Return [x, y] of the center of cell containing provided text 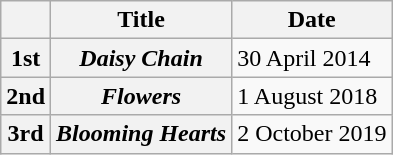
1 August 2018 [312, 96]
1st [26, 58]
Title [142, 20]
Blooming Hearts [142, 134]
3rd [26, 134]
Daisy Chain [142, 58]
Flowers [142, 96]
Date [312, 20]
2nd [26, 96]
30 April 2014 [312, 58]
2 October 2019 [312, 134]
